Pinpoint the cell where the given text exists, returning its (x, y) midpoint coordinate. 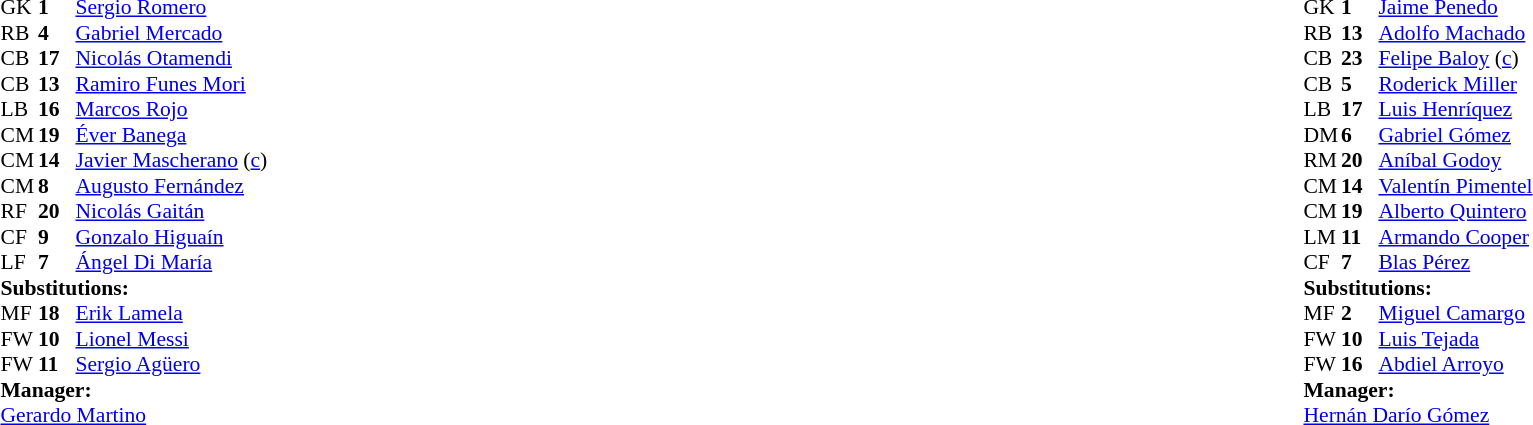
Valentín Pimentel (1455, 186)
Miguel Camargo (1455, 313)
Aníbal Godoy (1455, 161)
8 (57, 186)
Ramiro Funes Mori (172, 84)
DM (1322, 135)
6 (1360, 135)
Felipe Baloy (c) (1455, 59)
RM (1322, 161)
Alberto Quintero (1455, 211)
Gabriel Mercado (172, 33)
23 (1360, 59)
Marcos Rojo (172, 109)
Augusto Fernández (172, 186)
Javier Mascherano (c) (172, 161)
Abdiel Arroyo (1455, 365)
Armando Cooper (1455, 237)
Luis Tejada (1455, 339)
9 (57, 237)
2 (1360, 313)
Éver Banega (172, 135)
Erik Lamela (172, 313)
5 (1360, 84)
Luis Henríquez (1455, 109)
Adolfo Machado (1455, 33)
LF (19, 263)
Sergio Agüero (172, 365)
Gabriel Gómez (1455, 135)
Roderick Miller (1455, 84)
RF (19, 211)
Nicolás Otamendi (172, 59)
Ángel Di María (172, 263)
18 (57, 313)
Lionel Messi (172, 339)
Blas Pérez (1455, 263)
Nicolás Gaitán (172, 211)
4 (57, 33)
LM (1322, 237)
Gonzalo Higuaín (172, 237)
